Provide the [X, Y] coordinate of the cell's center where the given text is located.  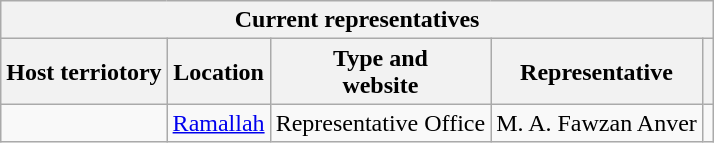
Host terriotory [84, 72]
Representative [597, 72]
Representative Office [380, 123]
Location [218, 72]
Current representatives [358, 20]
Type and website [380, 72]
M. A. Fawzan Anver [597, 123]
Ramallah [218, 123]
